Return the (x, y) coordinate for the center point of the cell that contains the specified text.  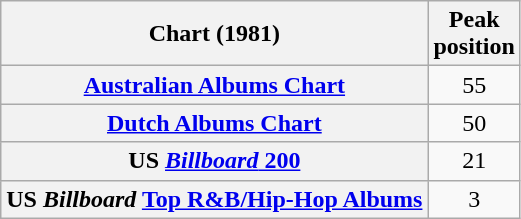
Dutch Albums Chart (214, 123)
55 (474, 85)
50 (474, 123)
3 (474, 199)
Australian Albums Chart (214, 85)
21 (474, 161)
Chart (1981) (214, 34)
US Billboard Top R&B/Hip-Hop Albums (214, 199)
US Billboard 200 (214, 161)
Peak position (474, 34)
